Detect which cell encompasses the target text, then output its (x, y) center coordinate. 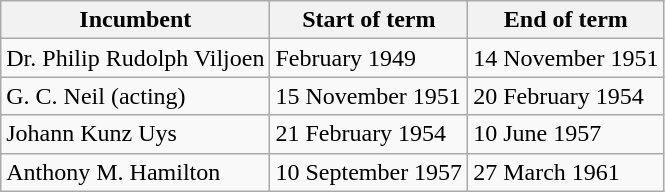
21 February 1954 (369, 134)
14 November 1951 (566, 58)
20 February 1954 (566, 96)
27 March 1961 (566, 172)
End of term (566, 20)
Anthony M. Hamilton (136, 172)
Johann Kunz Uys (136, 134)
10 June 1957 (566, 134)
15 November 1951 (369, 96)
February 1949 (369, 58)
10 September 1957 (369, 172)
Incumbent (136, 20)
Start of term (369, 20)
G. C. Neil (acting) (136, 96)
Dr. Philip Rudolph Viljoen (136, 58)
